From the cell containing the given text, extract its center point as [X, Y] coordinate. 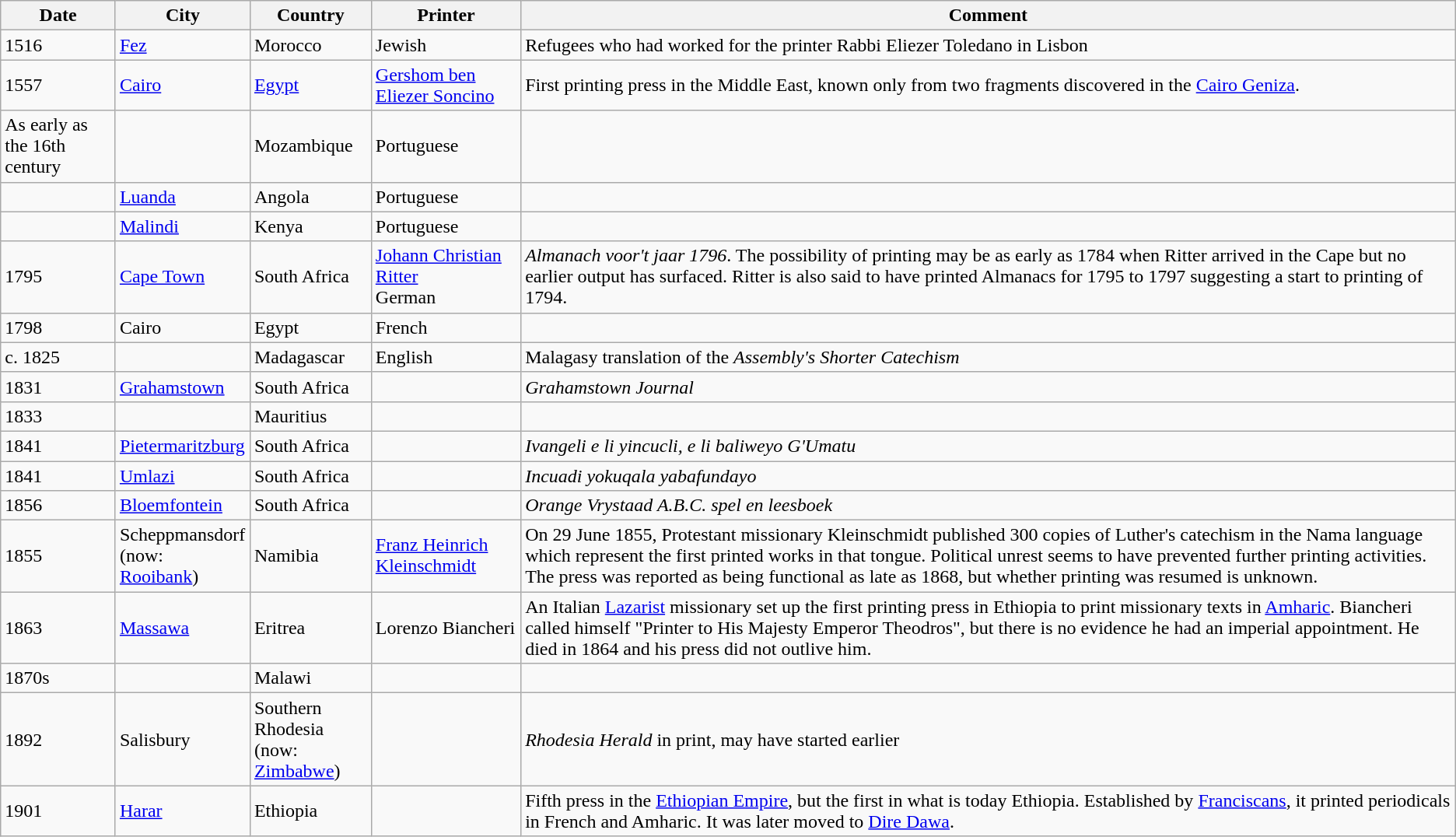
Scheppmansdorf (now: Rooibank) [182, 556]
1795 [58, 277]
1855 [58, 556]
1831 [58, 387]
English [446, 357]
French [446, 327]
1870s [58, 678]
Rhodesia Herald in print, may have started earlier [989, 739]
1516 [58, 45]
Franz Heinrich Kleinschmidt [446, 556]
Salisbury [182, 739]
Gershom ben Eliezer Soncino [446, 86]
Southern Rhodesia(now: Zimbabwe) [310, 739]
Morocco [310, 45]
First printing press in the Middle East, known only from two fragments discovered in the Cairo Geniza. [989, 86]
1557 [58, 86]
Luanda [182, 197]
Eritrea [310, 628]
Malindi [182, 226]
Mozambique [310, 146]
Johann Christian RitterGerman [446, 277]
Cape Town [182, 277]
Umlazi [182, 475]
Refugees who had worked for the printer Rabbi Eliezer Toledano in Lisbon [989, 45]
Bloemfontein [182, 506]
Lorenzo Biancheri [446, 628]
Fez [182, 45]
Ivangeli e li yincucli, e li baliweyo G'Umatu [989, 446]
As early as the 16th century [58, 146]
Date [58, 16]
Malagasy translation of the Assembly's Shorter Catechism [989, 357]
1833 [58, 416]
c. 1825 [58, 357]
Printer [446, 16]
Grahamstown Journal [989, 387]
Mauritius [310, 416]
Jewish [446, 45]
Namibia [310, 556]
Orange Vrystaad A.B.C. spel en leesboek [989, 506]
Harar [182, 811]
Country [310, 16]
Pietermaritzburg [182, 446]
1856 [58, 506]
City [182, 16]
1892 [58, 739]
Ethiopia [310, 811]
1901 [58, 811]
Malawi [310, 678]
Incuadi yokuqala yabafundayo [989, 475]
Comment [989, 16]
Kenya [310, 226]
1798 [58, 327]
Grahamstown [182, 387]
Angola [310, 197]
Massawa [182, 628]
Madagascar [310, 357]
1863 [58, 628]
